Identify which cell holds the provided text, then report its [x, y] central coordinate. 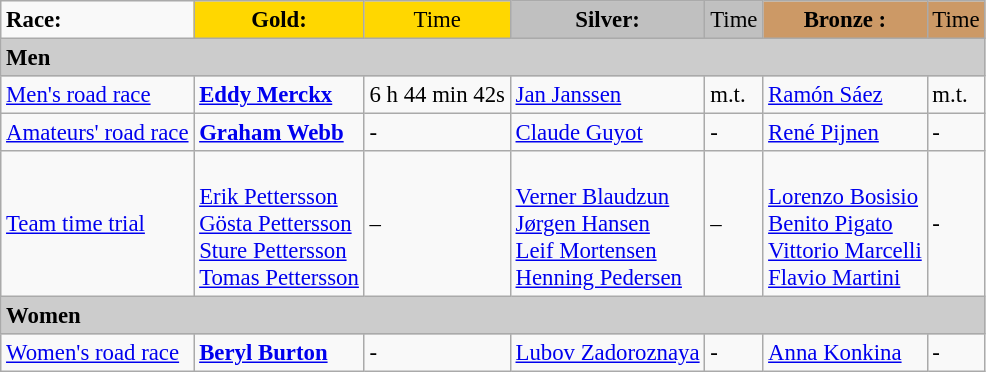
Men [493, 58]
Bronze : [845, 20]
Graham Webb [279, 133]
Anna Konkina [845, 353]
Verner Blaudzun Jørgen Hansen Leif Mortensen Henning Pedersen [608, 224]
Lorenzo Bosisio Benito Pigato Vittorio Marcelli Flavio Martini [845, 224]
Erik Pettersson Gösta Pettersson Sture Pettersson Tomas Pettersson [279, 224]
Jan Janssen [608, 95]
Race: [98, 20]
Beryl Burton [279, 353]
Claude Guyot [608, 133]
Silver: [608, 20]
6 h 44 min 42s [437, 95]
Lubov Zadoroznaya [608, 353]
Amateurs' road race [98, 133]
René Pijnen [845, 133]
Women [493, 316]
Eddy Merckx [279, 95]
Team time trial [98, 224]
Men's road race [98, 95]
Women's road race [98, 353]
Gold: [279, 20]
Ramón Sáez [845, 95]
